Search for the cell housing the specified text and yield its [X, Y] center coordinate. 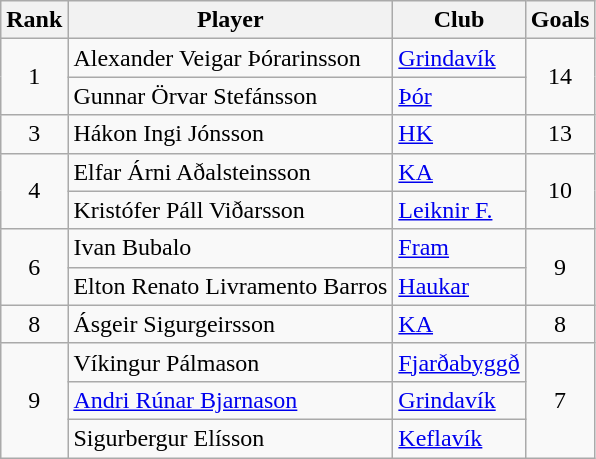
1 [34, 77]
Gunnar Örvar Stefánsson [230, 96]
4 [34, 191]
Haukar [459, 286]
6 [34, 267]
Alexander Veigar Þórarinsson [230, 58]
Goals [560, 20]
HK [459, 134]
10 [560, 191]
Víkingur Pálmason [230, 362]
3 [34, 134]
Keflavík [459, 438]
Leiknir F. [459, 210]
Hákon Ingi Jónsson [230, 134]
Elton Renato Livramento Barros [230, 286]
Club [459, 20]
Ivan Bubalo [230, 248]
Elfar Árni Aðalsteinsson [230, 172]
Player [230, 20]
Ásgeir Sigurgeirsson [230, 324]
Þór [459, 96]
Andri Rúnar Bjarnason [230, 400]
7 [560, 400]
14 [560, 77]
13 [560, 134]
Sigurbergur Elísson [230, 438]
Fjarðabyggð [459, 362]
Rank [34, 20]
Kristófer Páll Viðarsson [230, 210]
Fram [459, 248]
